Determine the [x, y] coordinate at the center of the cell enclosing the given text.  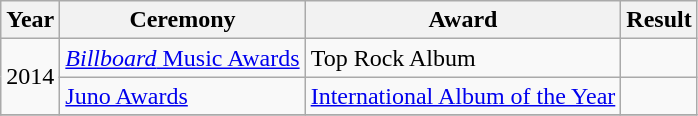
Ceremony [182, 20]
International Album of the Year [463, 96]
Billboard Music Awards [182, 58]
2014 [30, 77]
Top Rock Album [463, 58]
Award [463, 20]
Juno Awards [182, 96]
Year [30, 20]
Result [659, 20]
